Determine the (X, Y) coordinate at the center of the cell enclosing the given text.  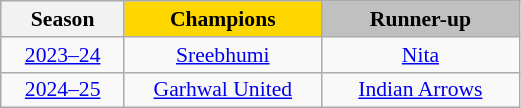
Champions (223, 19)
2023–24 (62, 55)
Nita (421, 55)
Garhwal United (223, 90)
Indian Arrows (421, 90)
Runner-up (421, 19)
2024–25 (62, 90)
Sreebhumi (223, 55)
Season (62, 19)
